For the text-containing cell, return its midpoint in (X, Y) coordinate format. 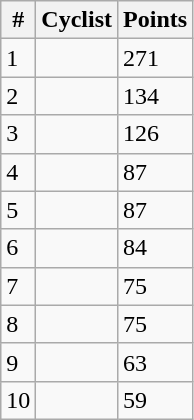
4 (18, 172)
126 (156, 134)
2 (18, 96)
6 (18, 248)
7 (18, 286)
# (18, 20)
134 (156, 96)
10 (18, 400)
5 (18, 210)
271 (156, 58)
59 (156, 400)
63 (156, 362)
84 (156, 248)
8 (18, 324)
3 (18, 134)
9 (18, 362)
Cyclist (77, 20)
Points (156, 20)
1 (18, 58)
